Output the [X, Y] coordinate of the center of the cell containing the given text.  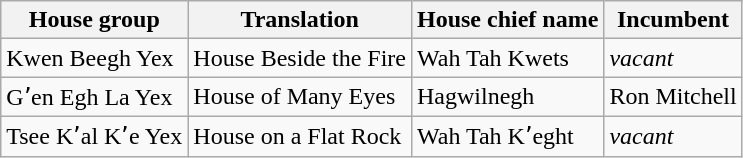
House chief name [507, 20]
Tsee Kʼal Kʼe Yex [94, 136]
House Beside the Fire [300, 58]
Gʼen Egh La Yex [94, 97]
Wah Tah Kwets [507, 58]
House of Many Eyes [300, 97]
House on a Flat Rock [300, 136]
Incumbent [673, 20]
Hagwilnegh [507, 97]
Kwen Beegh Yex [94, 58]
Translation [300, 20]
Wah Tah Kʼeght [507, 136]
Ron Mitchell [673, 97]
House group [94, 20]
